Capture the cell that displays the provided text and extract its [X, Y] central coordinate. 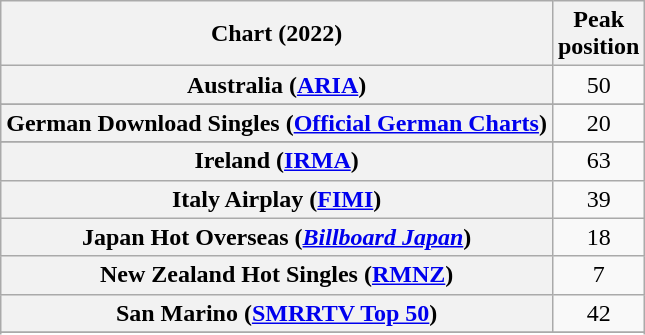
Chart (2022) [277, 34]
New Zealand Hot Singles (RMNZ) [277, 275]
7 [598, 275]
63 [598, 161]
39 [598, 199]
Australia (ARIA) [277, 85]
Peakposition [598, 34]
50 [598, 85]
Japan Hot Overseas (Billboard Japan) [277, 237]
San Marino (SMRRTV Top 50) [277, 313]
18 [598, 237]
42 [598, 313]
20 [598, 123]
Ireland (IRMA) [277, 161]
Italy Airplay (FIMI) [277, 199]
German Download Singles (Official German Charts) [277, 123]
